For the text-containing cell, return its midpoint in (X, Y) coordinate format. 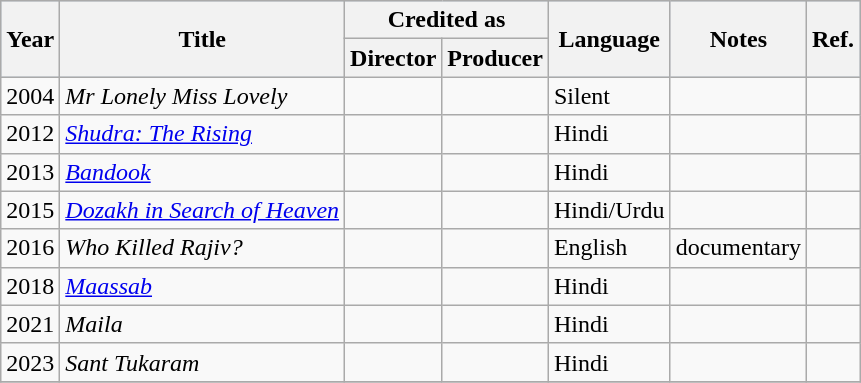
Maassab (202, 286)
2023 (30, 362)
Mr Lonely Miss Lovely (202, 96)
documentary (738, 248)
2016 (30, 248)
Dozakh in Search of Heaven (202, 210)
Notes (738, 39)
Who Killed Rajiv? (202, 248)
Credited as (447, 20)
2015 (30, 210)
Sant Tukaram (202, 362)
Title (202, 39)
2021 (30, 324)
2013 (30, 172)
Producer (496, 58)
Shudra: The Rising (202, 134)
Director (394, 58)
Maila (202, 324)
2018 (30, 286)
Ref. (834, 39)
2012 (30, 134)
Year (30, 39)
Language (609, 39)
Bandook (202, 172)
2004 (30, 96)
Hindi/Urdu (609, 210)
English (609, 248)
Silent (609, 96)
